Provide the (x, y) coordinate of the cell's center where the given text is located.  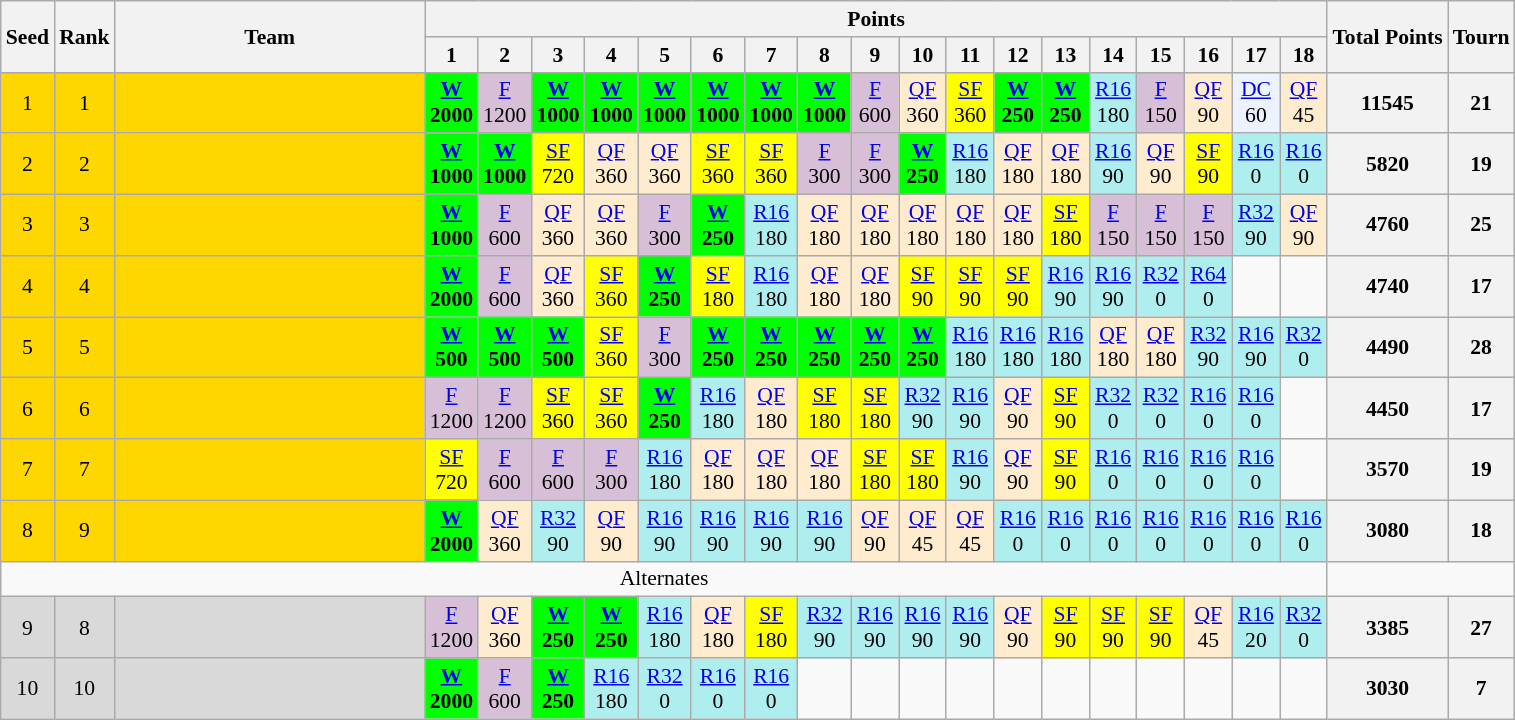
R640 (1208, 286)
11 (970, 55)
11545 (1387, 102)
Points (876, 19)
Rank (84, 36)
13 (1066, 55)
3570 (1387, 470)
Alternates (664, 579)
Team (270, 36)
12 (1018, 55)
DC60 (1256, 102)
3030 (1387, 688)
16 (1208, 55)
28 (1482, 348)
4740 (1387, 286)
4450 (1387, 408)
14 (1113, 55)
Seed (28, 36)
Total Points (1387, 36)
R1620 (1256, 628)
4760 (1387, 226)
5820 (1387, 164)
Tourn (1482, 36)
3080 (1387, 530)
27 (1482, 628)
3385 (1387, 628)
25 (1482, 226)
4490 (1387, 348)
21 (1482, 102)
15 (1161, 55)
